Determine the [x, y] coordinate at the center of the cell enclosing the given text.  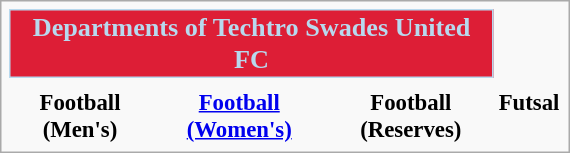
Departments of Techtro Swades United FC [252, 44]
Football (Reserves) [410, 116]
Football (Men's) [80, 116]
Futsal [529, 116]
Football (Women's) [240, 116]
